Pinpoint the cell where the given text exists, returning its (x, y) midpoint coordinate. 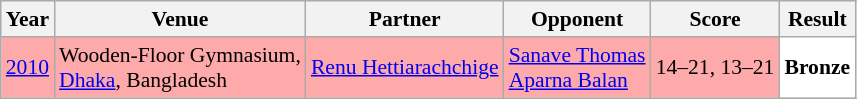
Opponent (578, 19)
Year (28, 19)
2010 (28, 68)
Bronze (817, 68)
14–21, 13–21 (716, 68)
Renu Hettiarachchige (405, 68)
Partner (405, 19)
Venue (180, 19)
Sanave Thomas Aparna Balan (578, 68)
Result (817, 19)
Wooden-Floor Gymnasium,Dhaka, Bangladesh (180, 68)
Score (716, 19)
